Capture the cell that displays the provided text and extract its (X, Y) central coordinate. 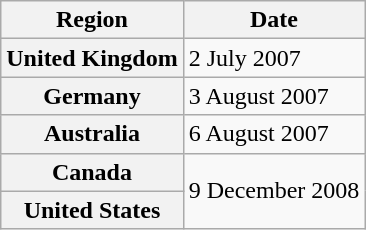
6 August 2007 (274, 134)
Canada (92, 172)
Australia (92, 134)
United Kingdom (92, 58)
Germany (92, 96)
3 August 2007 (274, 96)
2 July 2007 (274, 58)
Region (92, 20)
United States (92, 210)
Date (274, 20)
9 December 2008 (274, 191)
